Return the (x, y) coordinate for the center point of the cell that contains the specified text.  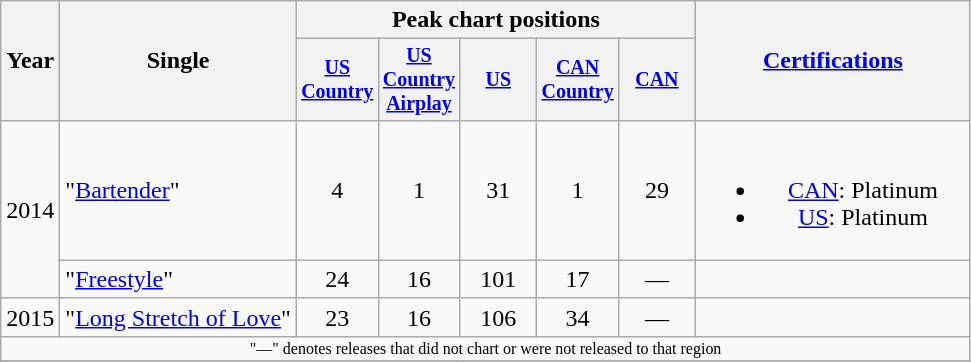
CAN Country (578, 80)
US Country (337, 80)
CAN (656, 80)
23 (337, 317)
34 (578, 317)
2014 (30, 209)
17 (578, 279)
US Country Airplay (419, 80)
24 (337, 279)
29 (656, 190)
"Long Stretch of Love" (178, 317)
106 (498, 317)
Certifications (832, 61)
2015 (30, 317)
Single (178, 61)
Peak chart positions (496, 20)
31 (498, 190)
"—" denotes releases that did not chart or were not released to that region (486, 348)
4 (337, 190)
US (498, 80)
"Bartender" (178, 190)
"Freestyle" (178, 279)
CAN: PlatinumUS: Platinum (832, 190)
Year (30, 61)
101 (498, 279)
